For the text-containing cell, return its midpoint in [X, Y] coordinate format. 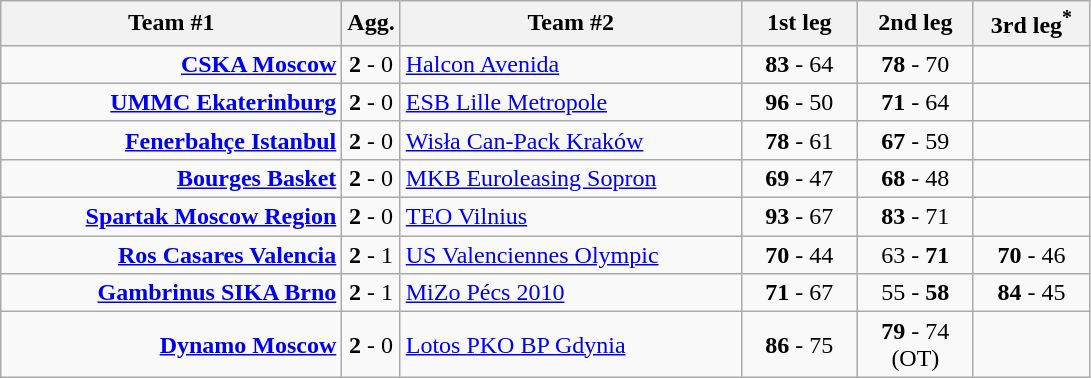
2nd leg [915, 24]
TEO Vilnius [570, 217]
ESB Lille Metropole [570, 102]
1st leg [799, 24]
Dynamo Moscow [172, 344]
93 - 67 [799, 217]
86 - 75 [799, 344]
Team #2 [570, 24]
UMMC Ekaterinburg [172, 102]
Fenerbahçe Istanbul [172, 140]
Lotos PKO BP Gdynia [570, 344]
83 - 64 [799, 64]
71 - 67 [799, 293]
Ros Casares Valencia [172, 255]
79 - 74 (OT) [915, 344]
Halcon Avenida [570, 64]
78 - 61 [799, 140]
68 - 48 [915, 178]
Spartak Moscow Region [172, 217]
63 - 71 [915, 255]
70 - 46 [1031, 255]
CSKA Moscow [172, 64]
83 - 71 [915, 217]
MKB Euroleasing Sopron [570, 178]
69 - 47 [799, 178]
Team #1 [172, 24]
55 - 58 [915, 293]
Agg. [371, 24]
MiZo Pécs 2010 [570, 293]
84 - 45 [1031, 293]
3rd leg* [1031, 24]
70 - 44 [799, 255]
Wisła Can-Pack Kraków [570, 140]
Bourges Basket [172, 178]
67 - 59 [915, 140]
71 - 64 [915, 102]
78 - 70 [915, 64]
96 - 50 [799, 102]
US Valenciennes Olympic [570, 255]
Gambrinus SIKA Brno [172, 293]
